Return the (X, Y) coordinate for the center point of the cell that contains the specified text.  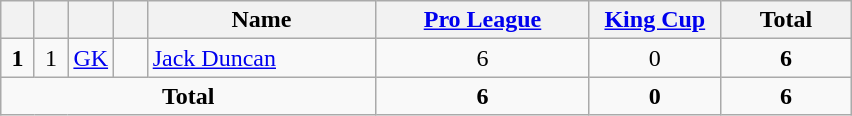
Pro League (483, 20)
King Cup (654, 20)
GK (91, 58)
Jack Duncan (262, 58)
Name (262, 20)
